Return [X, Y] of the center of cell containing provided text 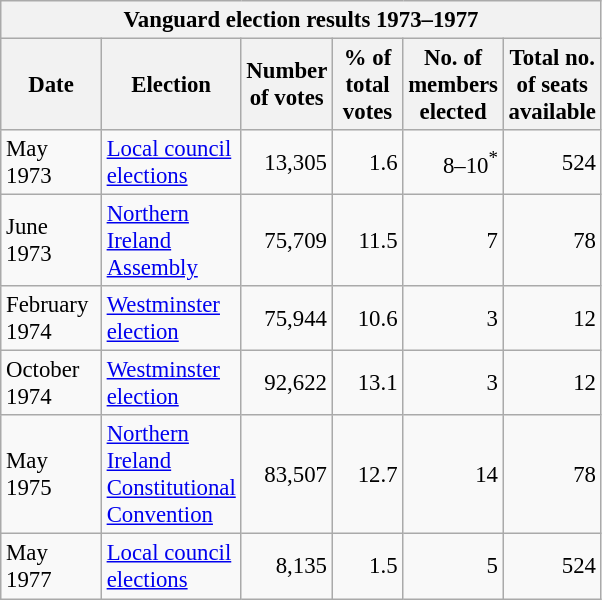
14 [453, 476]
11.5 [368, 241]
June 1973 [52, 241]
1.6 [368, 162]
92,622 [286, 384]
% of total votes [368, 85]
Northern Ireland Constitutional Convention [171, 476]
1.5 [368, 566]
Date [52, 85]
Vanguard election results 1973–1977 [301, 20]
83,507 [286, 476]
75,709 [286, 241]
Number of votes [286, 85]
May 1977 [52, 566]
8–10* [453, 162]
Northern Ireland Assembly [171, 241]
12.7 [368, 476]
8,135 [286, 566]
7 [453, 241]
May 1973 [52, 162]
February 1974 [52, 318]
10.6 [368, 318]
No. of members elected [453, 85]
Total no. of seats available [552, 85]
13,305 [286, 162]
75,944 [286, 318]
May 1975 [52, 476]
October 1974 [52, 384]
Election [171, 85]
13.1 [368, 384]
5 [453, 566]
